Extract the (X, Y) coordinate from the center of the cell holding the provided text.  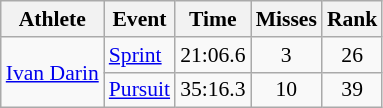
Rank (352, 19)
10 (286, 90)
Pursuit (140, 90)
Time (212, 19)
39 (352, 90)
21:06.6 (212, 55)
3 (286, 55)
Ivan Darin (52, 72)
26 (352, 55)
Sprint (140, 55)
Misses (286, 19)
Athlete (52, 19)
Event (140, 19)
35:16.3 (212, 90)
